Scan for the cell matching the given text and deliver its [X, Y] coordinate at center. 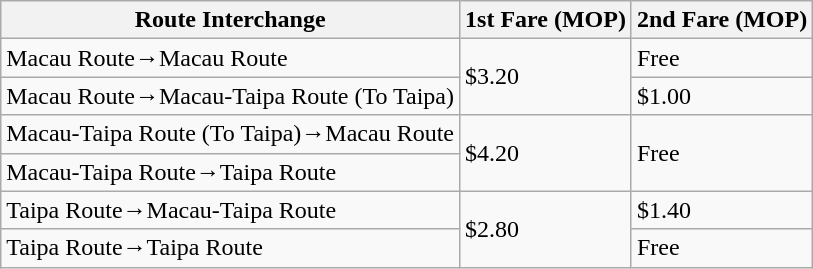
$1.40 [722, 210]
Macau Route→Macau Route [230, 58]
2nd Fare (MOP) [722, 20]
Route Interchange [230, 20]
Macau-Taipa Route→Taipa Route [230, 172]
1st Fare (MOP) [546, 20]
Macau-Taipa Route (To Taipa)→Macau Route [230, 134]
Macau Route→Macau-Taipa Route (To Taipa) [230, 96]
Taipa Route→Taipa Route [230, 248]
$2.80 [546, 229]
$3.20 [546, 77]
Taipa Route→Macau-Taipa Route [230, 210]
$1.00 [722, 96]
$4.20 [546, 153]
